Pinpoint the cell where the given text exists, returning its (x, y) midpoint coordinate. 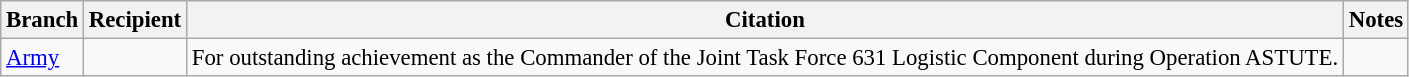
Citation (764, 20)
Recipient (136, 20)
Branch (42, 20)
Army (42, 58)
Notes (1376, 20)
For outstanding achievement as the Commander of the Joint Task Force 631 Logistic Component during Operation ASTUTE. (764, 58)
